Scan for the cell matching the given text and deliver its (x, y) coordinate at center. 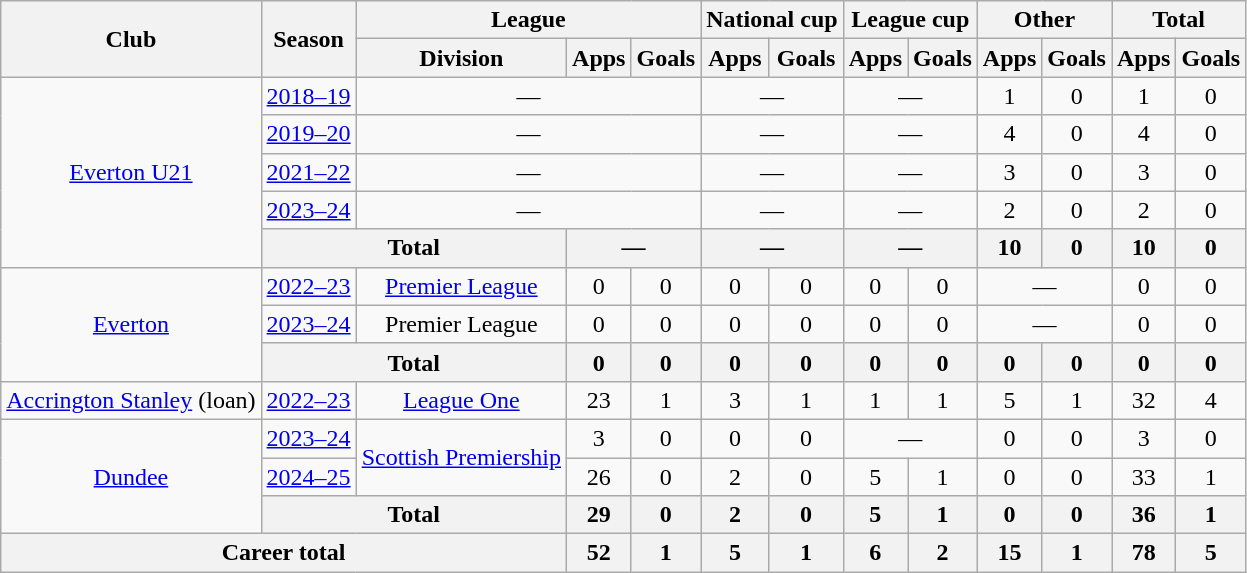
2019–20 (308, 134)
Accrington Stanley (loan) (131, 400)
Everton U21 (131, 172)
26 (599, 477)
League cup (910, 20)
Other (1044, 20)
Season (308, 39)
National cup (772, 20)
Career total (284, 553)
League One (461, 400)
36 (1144, 515)
Scottish Premiership (461, 457)
6 (875, 553)
2024–25 (308, 477)
Division (461, 58)
Dundee (131, 476)
League (528, 20)
Club (131, 39)
2018–19 (308, 96)
23 (599, 400)
Everton (131, 324)
33 (1144, 477)
52 (599, 553)
15 (1009, 553)
2021–22 (308, 172)
32 (1144, 400)
29 (599, 515)
78 (1144, 553)
